For the text-containing cell, return its midpoint in (X, Y) coordinate format. 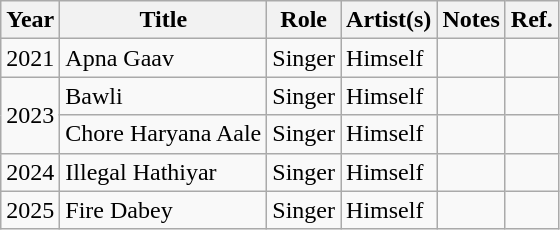
Illegal Hathiyar (164, 172)
Chore Haryana Aale (164, 134)
Title (164, 20)
Year (30, 20)
Notes (471, 20)
Apna Gaav (164, 58)
2025 (30, 210)
Role (304, 20)
Ref. (532, 20)
Artist(s) (389, 20)
2021 (30, 58)
2024 (30, 172)
Fire Dabey (164, 210)
Bawli (164, 96)
2023 (30, 115)
